Return the (X, Y) coordinate for the center point of the cell that contains the specified text.  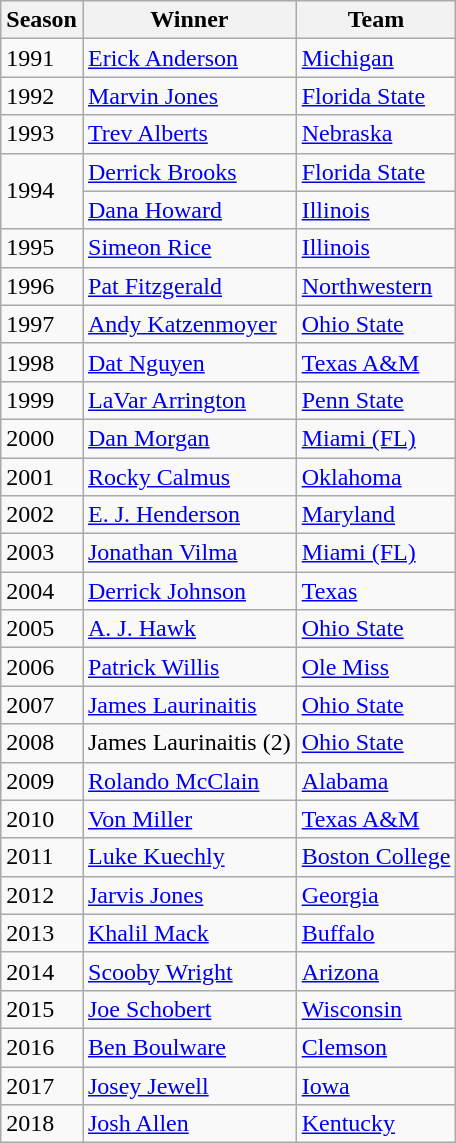
2003 (42, 553)
Pat Fitzgerald (189, 286)
2013 (42, 933)
Rocky Calmus (189, 477)
Joe Schobert (189, 1009)
Josh Allen (189, 1124)
Maryland (376, 515)
Boston College (376, 857)
2018 (42, 1124)
Clemson (376, 1047)
Wisconsin (376, 1009)
1998 (42, 362)
Khalil Mack (189, 933)
Simeon Rice (189, 248)
Trev Alberts (189, 134)
2007 (42, 705)
2009 (42, 781)
Derrick Brooks (189, 172)
Arizona (376, 971)
1993 (42, 134)
Alabama (376, 781)
1999 (42, 400)
1991 (42, 58)
Scooby Wright (189, 971)
Dana Howard (189, 210)
1994 (42, 191)
Andy Katzenmoyer (189, 324)
2011 (42, 857)
Jonathan Vilma (189, 553)
A. J. Hawk (189, 629)
Rolando McClain (189, 781)
Ben Boulware (189, 1047)
1995 (42, 248)
Derrick Johnson (189, 591)
2002 (42, 515)
Patrick Willis (189, 667)
2001 (42, 477)
Buffalo (376, 933)
Northwestern (376, 286)
E. J. Henderson (189, 515)
2000 (42, 438)
1992 (42, 96)
Penn State (376, 400)
Marvin Jones (189, 96)
2017 (42, 1085)
Team (376, 20)
2012 (42, 895)
Josey Jewell (189, 1085)
2005 (42, 629)
Oklahoma (376, 477)
Georgia (376, 895)
Season (42, 20)
2014 (42, 971)
2004 (42, 591)
Kentucky (376, 1124)
2015 (42, 1009)
2016 (42, 1047)
2008 (42, 743)
2010 (42, 819)
Ole Miss (376, 667)
Winner (189, 20)
Iowa (376, 1085)
Michigan (376, 58)
Dan Morgan (189, 438)
1997 (42, 324)
Jarvis Jones (189, 895)
LaVar Arrington (189, 400)
Luke Kuechly (189, 857)
Nebraska (376, 134)
Erick Anderson (189, 58)
Von Miller (189, 819)
James Laurinaitis (2) (189, 743)
2006 (42, 667)
1996 (42, 286)
Texas (376, 591)
James Laurinaitis (189, 705)
Dat Nguyen (189, 362)
